From the cell containing the given text, extract its center point as [x, y] coordinate. 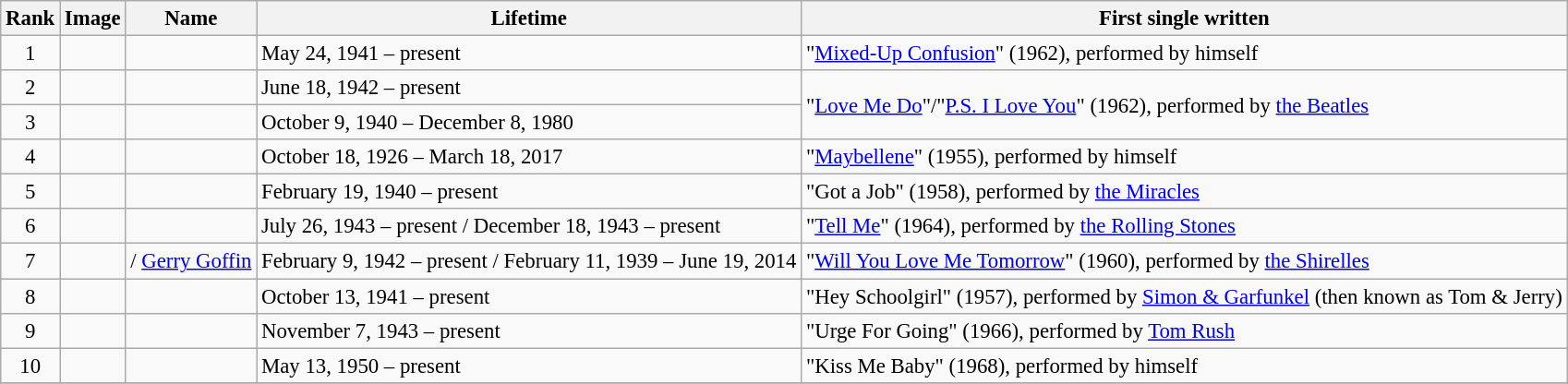
5 [30, 192]
Lifetime [529, 18]
4 [30, 157]
May 13, 1950 – present [529, 366]
9 [30, 330]
"Urge For Going" (1966), performed by Tom Rush [1184, 330]
6 [30, 226]
June 18, 1942 – present [529, 88]
1 [30, 54]
/ Gerry Goffin [191, 261]
Rank [30, 18]
8 [30, 296]
"Hey Schoolgirl" (1957), performed by Simon & Garfunkel (then known as Tom & Jerry) [1184, 296]
2 [30, 88]
November 7, 1943 – present [529, 330]
"Mixed-Up Confusion" (1962), performed by himself [1184, 54]
October 18, 1926 – March 18, 2017 [529, 157]
"Will You Love Me Tomorrow" (1960), performed by the Shirelles [1184, 261]
First single written [1184, 18]
October 9, 1940 – December 8, 1980 [529, 123]
"Kiss Me Baby" (1968), performed by himself [1184, 366]
"Maybellene" (1955), performed by himself [1184, 157]
October 13, 1941 – present [529, 296]
Image [92, 18]
"Tell Me" (1964), performed by the Rolling Stones [1184, 226]
3 [30, 123]
Name [191, 18]
February 9, 1942 – present / February 11, 1939 – June 19, 2014 [529, 261]
7 [30, 261]
July 26, 1943 – present / December 18, 1943 – present [529, 226]
10 [30, 366]
May 24, 1941 – present [529, 54]
"Got a Job" (1958), performed by the Miracles [1184, 192]
"Love Me Do"/"P.S. I Love You" (1962), performed by the Beatles [1184, 105]
February 19, 1940 – present [529, 192]
